Output the [x, y] coordinate of the center of the cell containing the given text.  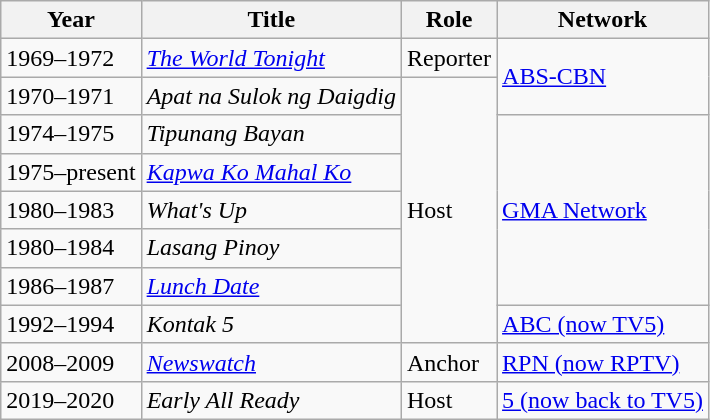
1970–1971 [71, 96]
Lasang Pinoy [271, 248]
What's Up [271, 210]
1986–1987 [71, 286]
2008–2009 [71, 362]
Kapwa Ko Mahal Ko [271, 172]
Anchor [450, 362]
Early All Ready [271, 400]
The World Tonight [271, 58]
1992–1994 [71, 324]
Kontak 5 [271, 324]
Year [71, 20]
Tipunang Bayan [271, 134]
Lunch Date [271, 286]
Newswatch [271, 362]
ABS-CBN [603, 77]
GMA Network [603, 210]
Reporter [450, 58]
Role [450, 20]
1980–1983 [71, 210]
1975–present [71, 172]
Title [271, 20]
RPN (now RPTV) [603, 362]
5 (now back to TV5) [603, 400]
1974–1975 [71, 134]
1980–1984 [71, 248]
Apat na Sulok ng Daigdig [271, 96]
ABC (now TV5) [603, 324]
Network [603, 20]
1969–1972 [71, 58]
2019–2020 [71, 400]
